Return the [X, Y] coordinate for the center point of the cell that contains the specified text.  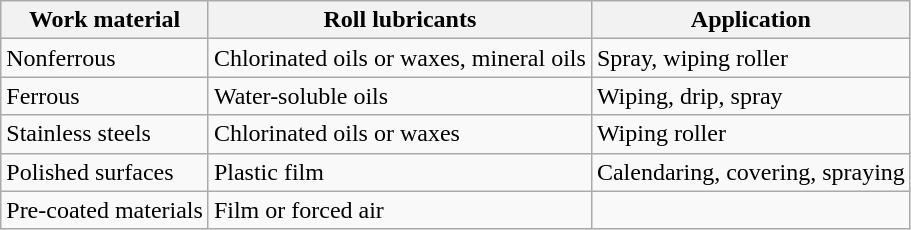
Roll lubricants [400, 20]
Water-soluble oils [400, 96]
Work material [105, 20]
Polished surfaces [105, 172]
Chlorinated oils or waxes [400, 134]
Wiping, drip, spray [750, 96]
Pre-coated materials [105, 210]
Nonferrous [105, 58]
Plastic film [400, 172]
Application [750, 20]
Stainless steels [105, 134]
Spray, wiping roller [750, 58]
Ferrous [105, 96]
Film or forced air [400, 210]
Calendaring, covering, spraying [750, 172]
Chlorinated oils or waxes, mineral oils [400, 58]
Wiping roller [750, 134]
